From the cell containing the given text, extract its center point as (x, y) coordinate. 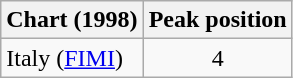
Italy (FIMI) (72, 58)
4 (218, 58)
Chart (1998) (72, 20)
Peak position (218, 20)
